From the cell containing the given text, extract its center point as (x, y) coordinate. 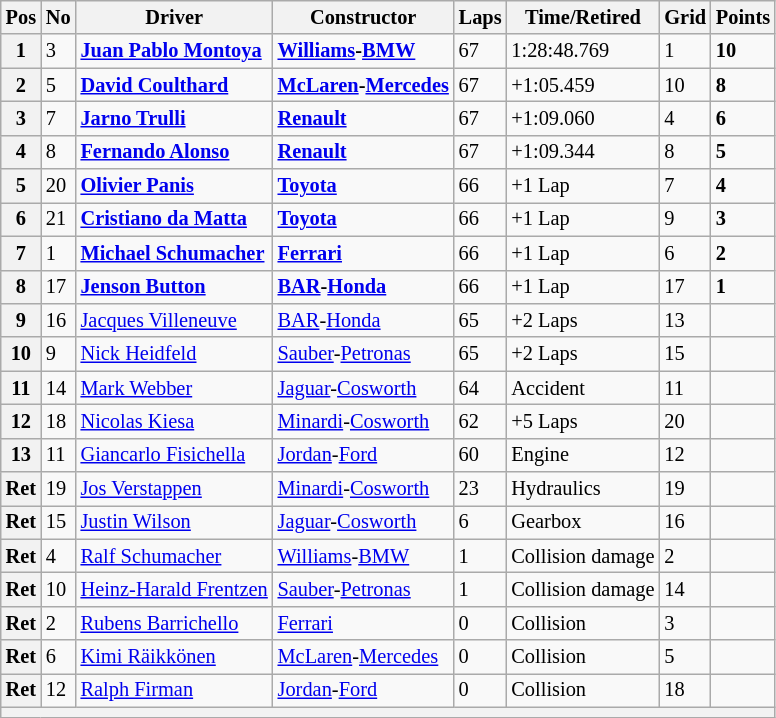
No (58, 17)
60 (480, 455)
+5 Laps (582, 421)
Nicolas Kiesa (174, 421)
Points (743, 17)
Grid (685, 17)
1:28:48.769 (582, 51)
Heinz-Harald Frentzen (174, 589)
+1:09.344 (582, 152)
Time/Retired (582, 17)
Olivier Panis (174, 186)
Mark Webber (174, 388)
Giancarlo Fisichella (174, 455)
Jenson Button (174, 287)
Juan Pablo Montoya (174, 51)
64 (480, 388)
Jos Verstappen (174, 489)
Ralf Schumacher (174, 556)
Jarno Trulli (174, 118)
Constructor (364, 17)
Kimi Räikkönen (174, 657)
Pos (21, 17)
23 (480, 489)
62 (480, 421)
Ralph Firman (174, 690)
Fernando Alonso (174, 152)
Nick Heidfeld (174, 354)
Cristiano da Matta (174, 219)
21 (58, 219)
Hydraulics (582, 489)
Engine (582, 455)
Rubens Barrichello (174, 623)
Justin Wilson (174, 522)
Michael Schumacher (174, 253)
Accident (582, 388)
Laps (480, 17)
David Coulthard (174, 85)
Driver (174, 17)
+1:09.060 (582, 118)
+1:05.459 (582, 85)
Jacques Villeneuve (174, 320)
Gearbox (582, 522)
